Locate the cell with the specified text and output its (X, Y) center coordinate. 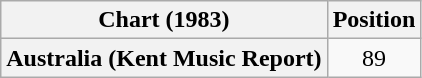
89 (374, 58)
Position (374, 20)
Australia (Kent Music Report) (164, 58)
Chart (1983) (164, 20)
